Identify which cell holds the provided text, then report its [X, Y] central coordinate. 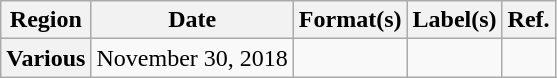
Format(s) [350, 20]
November 30, 2018 [192, 58]
Label(s) [454, 20]
Ref. [528, 20]
Date [192, 20]
Various [46, 58]
Region [46, 20]
